Provide the (X, Y) coordinate of the cell's center where the given text is located.  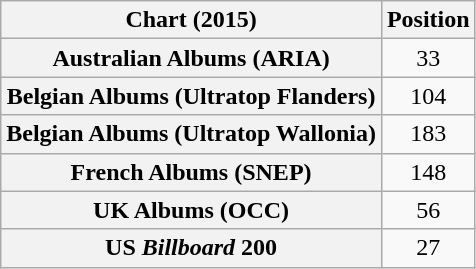
27 (428, 248)
Position (428, 20)
US Billboard 200 (192, 248)
UK Albums (OCC) (192, 210)
Australian Albums (ARIA) (192, 58)
Chart (2015) (192, 20)
56 (428, 210)
Belgian Albums (Ultratop Flanders) (192, 96)
183 (428, 134)
French Albums (SNEP) (192, 172)
Belgian Albums (Ultratop Wallonia) (192, 134)
148 (428, 172)
33 (428, 58)
104 (428, 96)
